Locate the cell with the specified text and output its [X, Y] center coordinate. 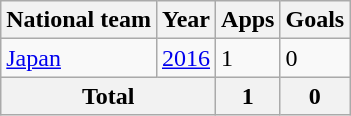
Total [108, 96]
2016 [186, 58]
Goals [315, 20]
Year [186, 20]
Apps [248, 20]
National team [79, 20]
Japan [79, 58]
